Search for the cell housing the specified text and yield its [x, y] center coordinate. 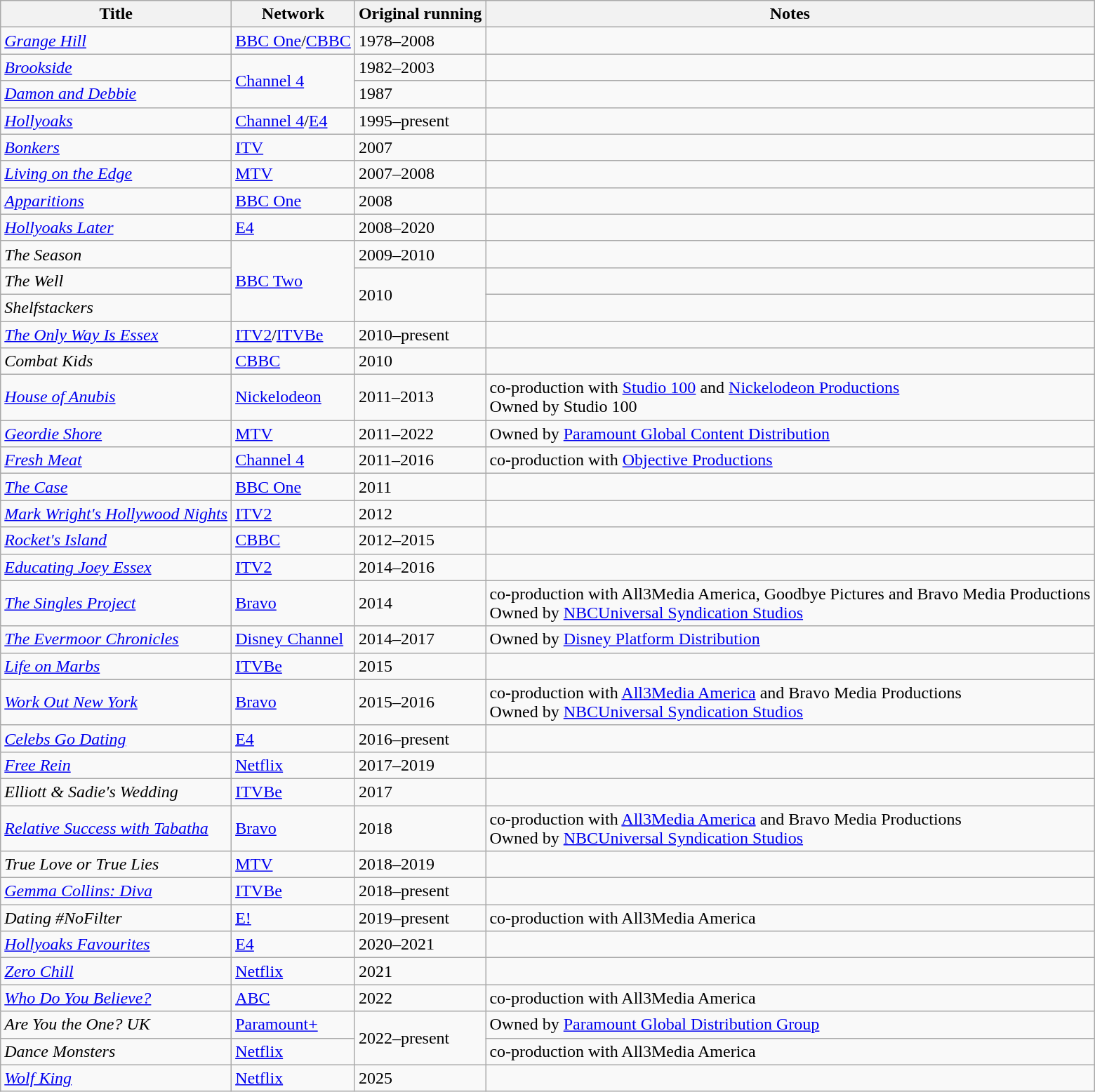
2009–2010 [420, 254]
True Love or True Lies [117, 865]
2014–2016 [420, 567]
1978–2008 [420, 41]
The Case [117, 487]
2014 [420, 604]
2011–2016 [420, 460]
Mark Wright's Hollywood Nights [117, 514]
Apparitions [117, 201]
2016–present [420, 738]
The Evermoor Chronicles [117, 639]
ABC [293, 998]
2018 [420, 828]
Channel 4/E4 [293, 121]
Paramount+ [293, 1025]
Owned by Disney Platform Distribution [790, 639]
2015–2016 [420, 702]
2011–2022 [420, 434]
2007–2008 [420, 174]
Relative Success with Tabatha [117, 828]
2017–2019 [420, 765]
co-production with All3Media America, Goodbye Pictures and Bravo Media ProductionsOwned by NBCUniversal Syndication Studios [790, 604]
Dance Monsters [117, 1051]
Wolf King [117, 1078]
2018–2019 [420, 865]
BBC One/CBBC [293, 41]
Dating #NoFilter [117, 918]
2021 [420, 971]
Celebs Go Dating [117, 738]
2011 [420, 487]
1987 [420, 94]
The Season [117, 254]
1995–present [420, 121]
The Only Way Is Essex [117, 335]
Hollyoaks Favourites [117, 945]
Network [293, 14]
2012 [420, 514]
2017 [420, 792]
2018–present [420, 891]
Original running [420, 14]
Living on the Edge [117, 174]
2010–present [420, 335]
Disney Channel [293, 639]
ITV2/ITVBe [293, 335]
co-production with Objective Productions [790, 460]
Title [117, 14]
2020–2021 [420, 945]
ITV [293, 147]
Work Out New York [117, 702]
Damon and Debbie [117, 94]
Owned by Paramount Global Content Distribution [790, 434]
Life on Marbs [117, 666]
Hollyoaks [117, 121]
2012–2015 [420, 540]
Bonkers [117, 147]
Hollyoaks Later [117, 227]
2007 [420, 147]
Are You the One? UK [117, 1025]
Zero Chill [117, 971]
Free Rein [117, 765]
Combat Kids [117, 361]
The Singles Project [117, 604]
Elliott & Sadie's Wedding [117, 792]
Brookside [117, 67]
Shelfstackers [117, 307]
Fresh Meat [117, 460]
Educating Joey Essex [117, 567]
BBC Two [293, 281]
House of Anubis [117, 397]
Grange Hill [117, 41]
The Well [117, 281]
1982–2003 [420, 67]
2019–present [420, 918]
Rocket's Island [117, 540]
co-production with Studio 100 and Nickelodeon ProductionsOwned by Studio 100 [790, 397]
Nickelodeon [293, 397]
2008–2020 [420, 227]
Gemma Collins: Diva [117, 891]
Notes [790, 14]
2011–2013 [420, 397]
2022–present [420, 1038]
Geordie Shore [117, 434]
2008 [420, 201]
2022 [420, 998]
E! [293, 918]
Owned by Paramount Global Distribution Group [790, 1025]
2014–2017 [420, 639]
2015 [420, 666]
Who Do You Believe? [117, 998]
2025 [420, 1078]
